Return the (x, y) coordinate for the center point of the cell that contains the specified text.  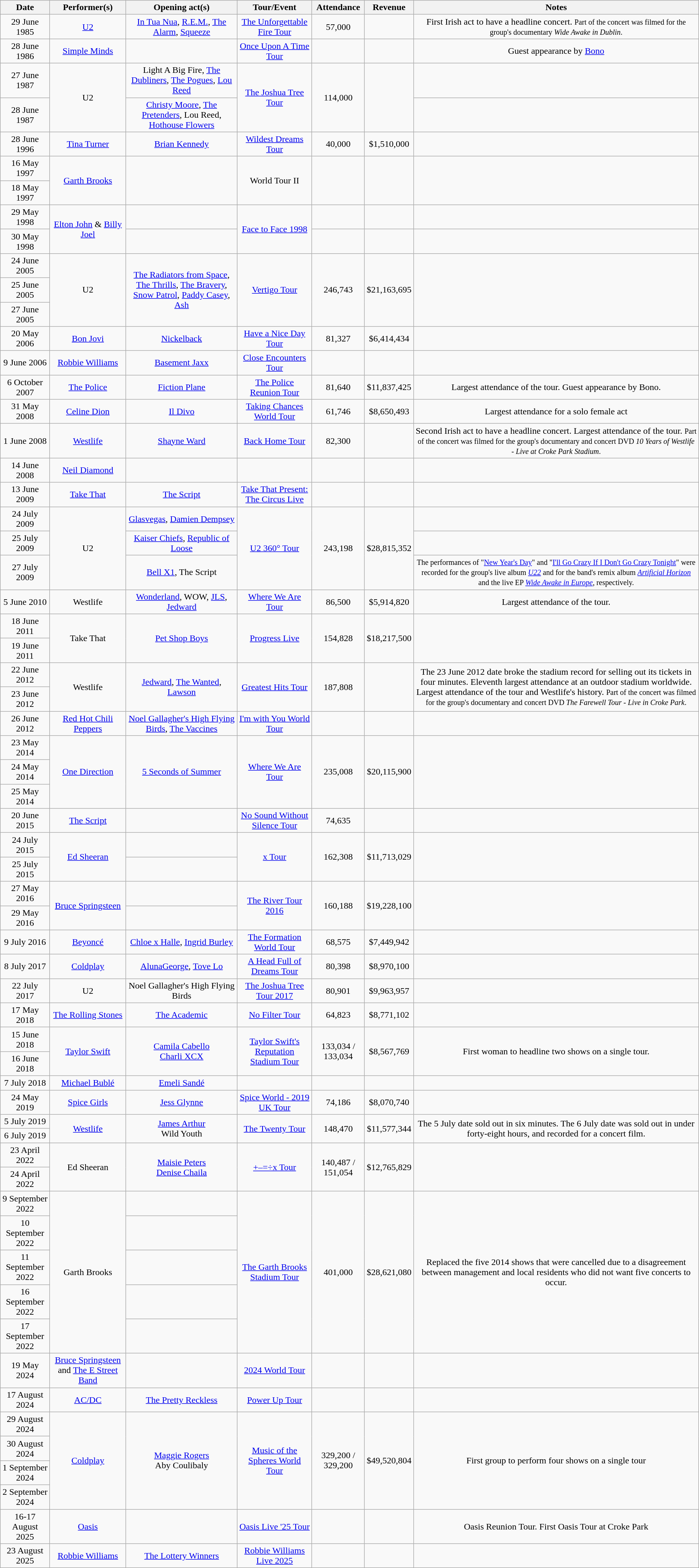
Bell X1, The Script (181, 572)
243,198 (338, 548)
World Tour II (274, 180)
$5,914,820 (389, 601)
80,398 (338, 966)
Music of the Spheres World Tour (274, 1460)
27 May 2016 (25, 894)
24 July 2009 (25, 519)
Spice Girls (88, 1102)
Bon Jovi (88, 338)
27 July 2009 (25, 572)
23 May 2014 (25, 748)
Red Hot Chili Peppers (88, 723)
First Irish act to have a headline concert. Part of the concert was filmed for the group's documentary Wide Awake in Dublin. (556, 27)
Oasis (88, 1527)
$8,650,493 (389, 412)
6 July 2019 (25, 1136)
Neil Diamond (88, 470)
246,743 (338, 290)
In Tua Nua, R.E.M., The Alarm, Squeeze (181, 27)
Noel Gallagher's High Flying Birds, The Vaccines (181, 723)
86,500 (338, 601)
13 June 2009 (25, 495)
15 June 2018 (25, 1039)
Beyoncé (88, 942)
$28,621,080 (389, 1272)
Largest attendance for a solo female act (556, 412)
30 August 2024 (25, 1448)
14 June 2008 (25, 470)
23 April 2022 (25, 1155)
24 April 2022 (25, 1179)
The Lottery Winners (181, 1556)
Elton John & Billy Joel (88, 229)
The Unforgettable Fire Tour (274, 27)
Performer(s) (88, 7)
Power Up Tour (274, 1400)
16 June 2018 (25, 1063)
$8,771,102 (389, 1015)
$20,115,900 (389, 772)
Maisie PetersDenise Chaila (181, 1167)
Taylor Swift (88, 1051)
25 June 2005 (25, 290)
Revenue (389, 7)
40,000 (338, 144)
23 June 2012 (25, 699)
Wildest Dreams Tour (274, 144)
5 Seconds of Summer (181, 772)
Il Divo (181, 412)
$49,520,804 (389, 1460)
Maggie RogersAby Coulibaly (181, 1460)
$8,070,740 (389, 1102)
401,000 (338, 1272)
Taylor Swift's Reputation Stadium Tour (274, 1051)
329,200 / 329,200 (338, 1460)
U2 360° Tour (274, 548)
Bruce Springsteen and The E Street Band (88, 1370)
19 June 2011 (25, 650)
$18,217,500 (389, 638)
Close Encounters Tour (274, 363)
6 October 2007 (25, 387)
61,746 (338, 412)
5 July 2019 (25, 1122)
10 September 2022 (25, 1233)
Basement Jaxx (181, 363)
$8,567,769 (389, 1051)
16 September 2022 (25, 1302)
The Police Reunion Tour (274, 387)
Noel Gallagher's High Flying Birds (181, 991)
8 July 2017 (25, 966)
Jess Glynne (181, 1102)
Spice World - 2019 UK Tour (274, 1102)
Take That Present: The Circus Live (274, 495)
28 June 1996 (25, 144)
The Twenty Tour (274, 1129)
$11,837,425 (389, 387)
68,575 (338, 942)
$12,765,829 (389, 1167)
18 June 2011 (25, 626)
133,034 / 133,034 (338, 1051)
11 September 2022 (25, 1267)
31 May 2008 (25, 412)
9 July 2016 (25, 942)
9 June 2006 (25, 363)
Christy Moore, The Pretenders, Lou Reed, Hothouse Flowers (181, 115)
x Tour (274, 857)
160,188 (338, 906)
Jedward, The Wanted, Lawson (181, 687)
Wonderland, WOW, JLS, Jedward (181, 601)
Celine Dion (88, 412)
Face to Face 1998 (274, 229)
Simple Minds (88, 51)
24 May 2019 (25, 1102)
16 May 1997 (25, 168)
The Radiators from Space, The Thrills, The Bravery, Snow Patrol, Paddy Casey, Ash (181, 290)
The Academic (181, 1015)
Shayne Ward (181, 441)
I'm with You World Tour (274, 723)
140,487 / 151,054 (338, 1167)
Kaiser Chiefs, Republic of Loose (181, 543)
114,000 (338, 98)
Camila CabelloCharli XCX (181, 1051)
27 June 1987 (25, 80)
Emeli Sandé (181, 1083)
Bruce Springsteen (88, 906)
The River Tour 2016 (274, 906)
9 September 2022 (25, 1204)
Greatest Hits Tour (274, 687)
Tina Turner (88, 144)
Back Home Tour (274, 441)
No Sound Without Silence Tour (274, 820)
No Filter Tour (274, 1015)
Guest appearance by Bono (556, 51)
20 June 2015 (25, 820)
Fiction Plane (181, 387)
28 June 1986 (25, 51)
$1,510,000 (389, 144)
James ArthurWild Youth (181, 1129)
7 July 2018 (25, 1083)
The Garth Brooks Stadium Tour (274, 1272)
20 May 2006 (25, 338)
24 May 2014 (25, 772)
Robbie Williams Live 2025 (274, 1556)
27 June 2005 (25, 314)
28 June 1987 (25, 115)
22 June 2012 (25, 675)
The Police (88, 387)
Michael Bublé (88, 1083)
23 August 2025 (25, 1556)
Have a Nice Day Tour (274, 338)
81,327 (338, 338)
16-17 August 2025 (25, 1527)
First woman to headline two shows on a single tour. (556, 1051)
30 May 1998 (25, 241)
Pet Shop Boys (181, 638)
$11,713,029 (389, 857)
$11,577,344 (389, 1129)
148,470 (338, 1129)
One Direction (88, 772)
Attendance (338, 7)
Once Upon A Time Tour (274, 51)
$7,449,942 (389, 942)
$19,228,100 (389, 906)
Largest attendance of the tour. Guest appearance by Bono. (556, 387)
The Joshua Tree Tour (274, 98)
1 June 2008 (25, 441)
29 June 1985 (25, 27)
154,828 (338, 638)
$8,970,100 (389, 966)
Oasis Live '25 Tour (274, 1527)
The Rolling Stones (88, 1015)
25 May 2014 (25, 797)
The Pretty Reckless (181, 1400)
26 June 2012 (25, 723)
The Joshua Tree Tour 2017 (274, 991)
Largest attendance of the tour. (556, 601)
+–=÷x Tour (274, 1167)
19 May 2024 (25, 1370)
29 May 1998 (25, 217)
17 September 2022 (25, 1336)
74,186 (338, 1102)
Taking Chances World Tour (274, 412)
AlunaGeorge, Tove Lo (181, 966)
Notes (556, 7)
$28,815,352 (389, 548)
2 September 2024 (25, 1497)
Tour/Event (274, 7)
First group to perform four shows on a single tour (556, 1460)
Chloe x Halle, Ingrid Burley (181, 942)
5 June 2010 (25, 601)
Oasis Reunion Tour. First Oasis Tour at Croke Park (556, 1527)
64,823 (338, 1015)
24 June 2005 (25, 265)
The Formation World Tour (274, 942)
2024 World Tour (274, 1370)
Opening act(s) (181, 7)
57,000 (338, 27)
24 July 2015 (25, 845)
Light A Big Fire, The Dubliners, The Pogues, Lou Reed (181, 80)
$9,963,957 (389, 991)
17 May 2018 (25, 1015)
29 August 2024 (25, 1424)
Progress Live (274, 638)
A Head Full of Dreams Tour (274, 966)
80,901 (338, 991)
AC/DC (88, 1400)
17 August 2024 (25, 1400)
Nickelback (181, 338)
The 5 July date sold out in six minutes. The 6 July date was sold out in under forty-eight hours, and recorded for a concert film. (556, 1129)
235,008 (338, 772)
1 September 2024 (25, 1473)
162,308 (338, 857)
Vertigo Tour (274, 290)
74,635 (338, 820)
$6,414,434 (389, 338)
82,300 (338, 441)
29 May 2016 (25, 918)
$21,163,695 (389, 290)
187,808 (338, 687)
18 May 1997 (25, 193)
25 July 2015 (25, 869)
Glasvegas, Damien Dempsey (181, 519)
81,640 (338, 387)
22 July 2017 (25, 991)
Brian Kennedy (181, 144)
25 July 2009 (25, 543)
Date (25, 7)
